Find where the given text appears and provide that cell's center as [X, Y] coordinate. 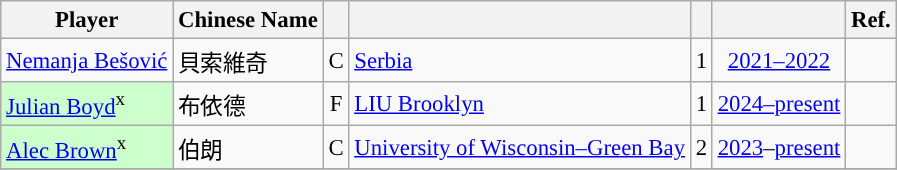
Julian Boydx [87, 104]
Alec Brownx [87, 148]
2024–present [778, 104]
Ref. [871, 20]
布依德 [248, 104]
F [336, 104]
LIU Brooklyn [520, 104]
Serbia [520, 61]
Player [87, 20]
Chinese Name [248, 20]
伯朗 [248, 148]
University of Wisconsin–Green Bay [520, 148]
Nemanja Bešović [87, 61]
貝索維奇 [248, 61]
2021–2022 [778, 61]
2023–present [778, 148]
2 [701, 148]
